Output the [x, y] coordinate of the center of the cell containing the given text.  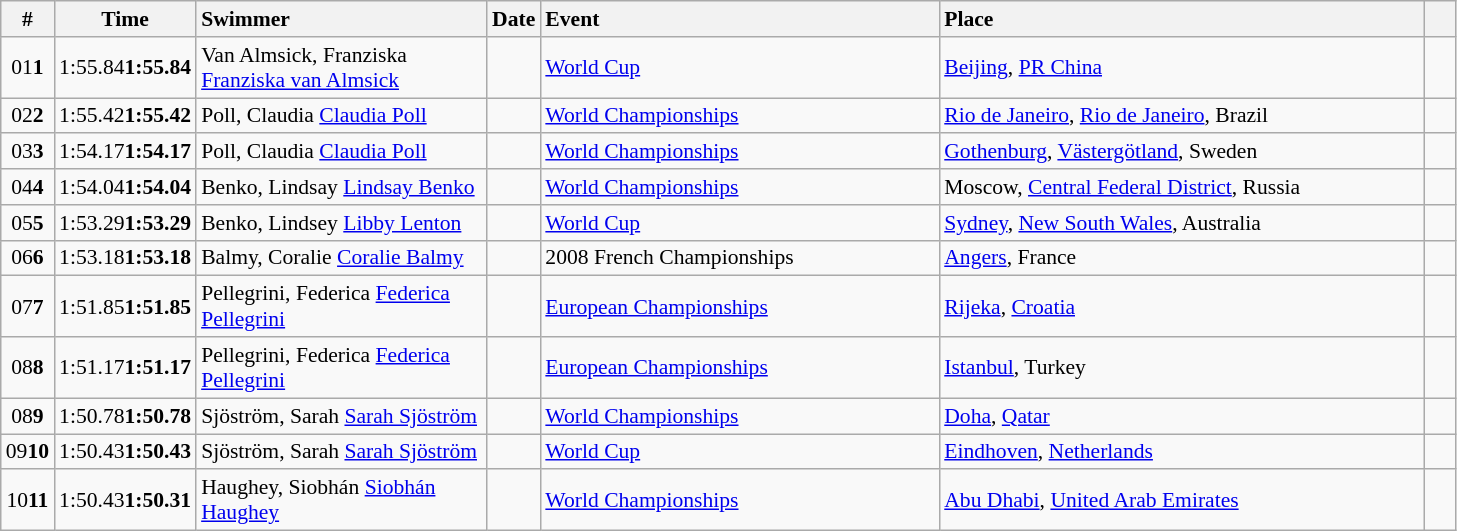
Rio de Janeiro, Rio de Janeiro, Brazil [1182, 116]
1:53.291:53.29 [125, 223]
Sydney, New South Wales, Australia [1182, 223]
1011 [28, 500]
1:54.171:54.17 [125, 152]
077 [28, 306]
Moscow, Central Federal District, Russia [1182, 187]
Angers, France [1182, 258]
089 [28, 416]
2008 French Championships [740, 258]
011 [28, 68]
033 [28, 152]
# [28, 19]
Rijeka, Croatia [1182, 306]
1:51.171:51.17 [125, 368]
0910 [28, 452]
Event [740, 19]
022 [28, 116]
Van Almsick, Franziska Franziska van Almsick [342, 68]
055 [28, 223]
1:53.181:53.18 [125, 258]
Balmy, Coralie Coralie Balmy [342, 258]
Beijing, PR China [1182, 68]
066 [28, 258]
Place [1182, 19]
088 [28, 368]
Eindhoven, Netherlands [1182, 452]
Gothenburg, Västergötland, Sweden [1182, 152]
Istanbul, Turkey [1182, 368]
Date [514, 19]
1:54.041:54.04 [125, 187]
Haughey, Siobhán Siobhán Haughey [342, 500]
Time [125, 19]
1:50.431:50.31 [125, 500]
Doha, Qatar [1182, 416]
1:55.841:55.84 [125, 68]
Benko, Lindsey Libby Lenton [342, 223]
Benko, Lindsay Lindsay Benko [342, 187]
Swimmer [342, 19]
1:51.851:51.85 [125, 306]
1:50.781:50.78 [125, 416]
Abu Dhabi, United Arab Emirates [1182, 500]
1:50.431:50.43 [125, 452]
1:55.421:55.42 [125, 116]
044 [28, 187]
